Search for the cell housing the specified text and yield its [x, y] center coordinate. 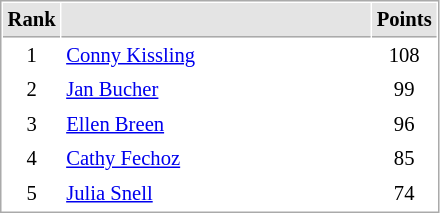
85 [404, 158]
Rank [32, 20]
Julia Snell [216, 194]
1 [32, 56]
Cathy Fechoz [216, 158]
108 [404, 56]
96 [404, 124]
Jan Bucher [216, 90]
3 [32, 124]
Ellen Breen [216, 124]
2 [32, 90]
99 [404, 90]
4 [32, 158]
Conny Kissling [216, 56]
5 [32, 194]
74 [404, 194]
Points [404, 20]
